Output the (x, y) coordinate of the center of the cell containing the given text.  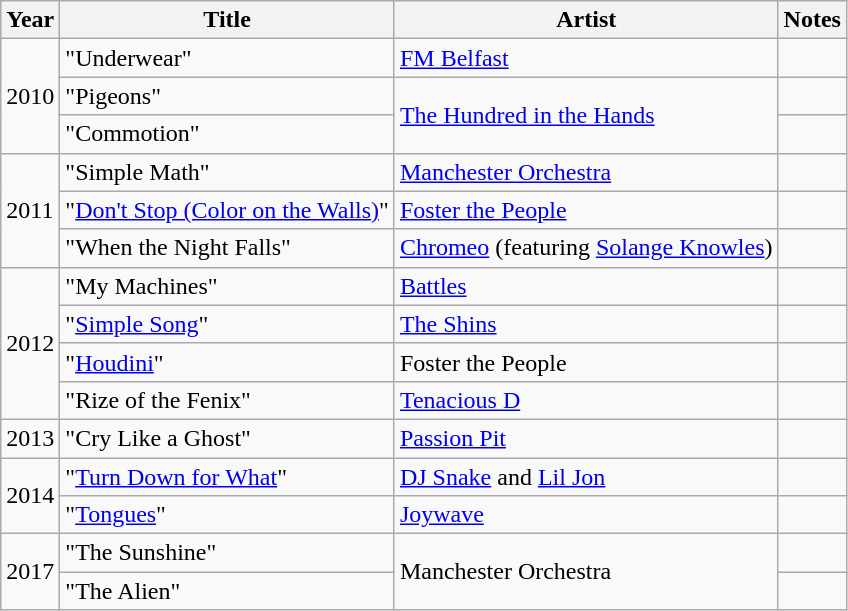
The Hundred in the Hands (586, 115)
2013 (30, 438)
"Turn Down for What" (228, 477)
"My Machines" (228, 286)
"The Alien" (228, 591)
2017 (30, 572)
Tenacious D (586, 400)
"Underwear" (228, 58)
Battles (586, 286)
2012 (30, 343)
Passion Pit (586, 438)
FM Belfast (586, 58)
Title (228, 20)
"Houdini" (228, 362)
"Don't Stop (Color on the Walls)" (228, 210)
2010 (30, 96)
"Commotion" (228, 134)
"Pigeons" (228, 96)
Chromeo (featuring Solange Knowles) (586, 248)
Artist (586, 20)
Year (30, 20)
"Rize of the Fenix" (228, 400)
DJ Snake and Lil Jon (586, 477)
2014 (30, 496)
Notes (812, 20)
"Tongues" (228, 515)
"Simple Math" (228, 172)
2011 (30, 210)
Joywave (586, 515)
"When the Night Falls" (228, 248)
"Simple Song" (228, 324)
"The Sunshine" (228, 553)
"Cry Like a Ghost" (228, 438)
The Shins (586, 324)
